Scan for the cell matching the given text and deliver its (X, Y) coordinate at center. 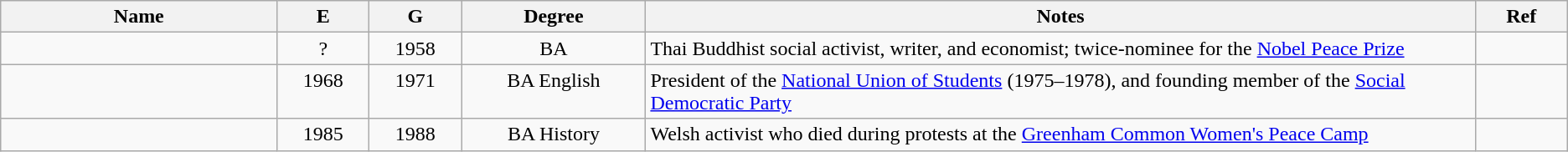
Notes (1060, 17)
1985 (323, 134)
E (323, 17)
1968 (323, 92)
? (323, 48)
Welsh activist who died during protests at the Greenham Common Women's Peace Camp (1060, 134)
Ref (1521, 17)
1958 (415, 48)
BA History (554, 134)
President of the National Union of Students (1975–1978), and founding member of the Social Democratic Party (1060, 92)
BA (554, 48)
BA English (554, 92)
1988 (415, 134)
Thai Buddhist social activist, writer, and economist; twice-nominee for the Nobel Peace Prize (1060, 48)
Name (139, 17)
1971 (415, 92)
Degree (554, 17)
G (415, 17)
